Determine the (X, Y) coordinate at the center of the cell enclosing the given text.  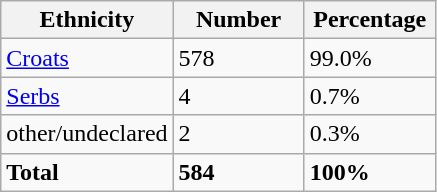
2 (238, 134)
578 (238, 58)
Ethnicity (87, 20)
99.0% (370, 58)
other/undeclared (87, 134)
0.7% (370, 96)
Number (238, 20)
Serbs (87, 96)
100% (370, 172)
Croats (87, 58)
Total (87, 172)
584 (238, 172)
0.3% (370, 134)
Percentage (370, 20)
4 (238, 96)
